Capture the cell that displays the provided text and extract its [X, Y] central coordinate. 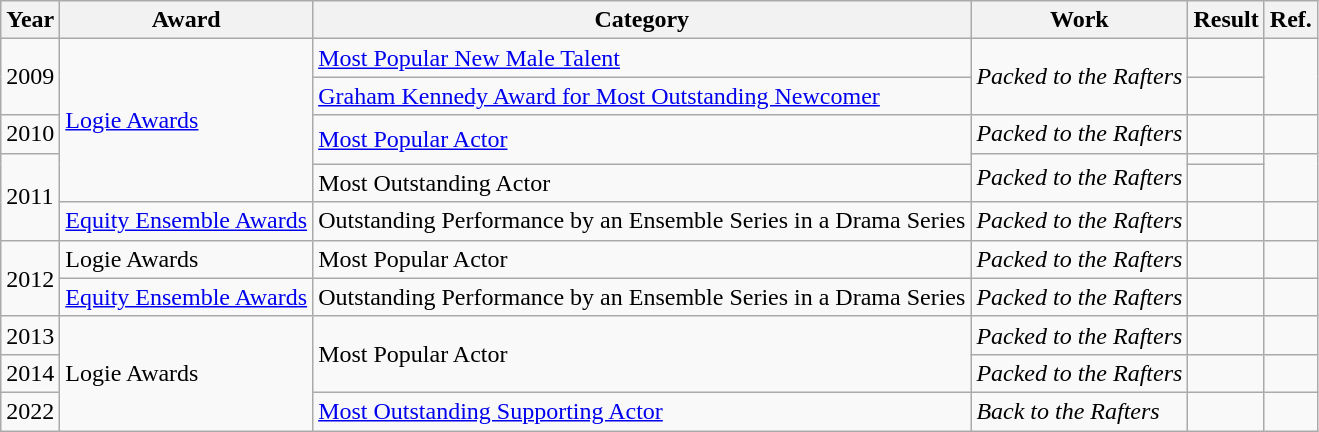
Award [186, 20]
2009 [30, 77]
2022 [30, 411]
2011 [30, 196]
Category [642, 20]
Year [30, 20]
Most Outstanding Actor [642, 183]
Ref. [1290, 20]
Work [1080, 20]
Graham Kennedy Award for Most Outstanding Newcomer [642, 96]
Back to the Rafters [1080, 411]
2014 [30, 373]
2012 [30, 278]
Result [1226, 20]
Most Outstanding Supporting Actor [642, 411]
2013 [30, 335]
Most Popular New Male Talent [642, 58]
2010 [30, 134]
